Return (x, y) of the center of cell containing provided text 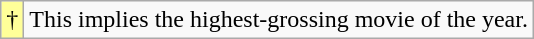
† (12, 20)
This implies the highest-grossing movie of the year. (279, 20)
